Return [x, y] of the center of cell containing provided text 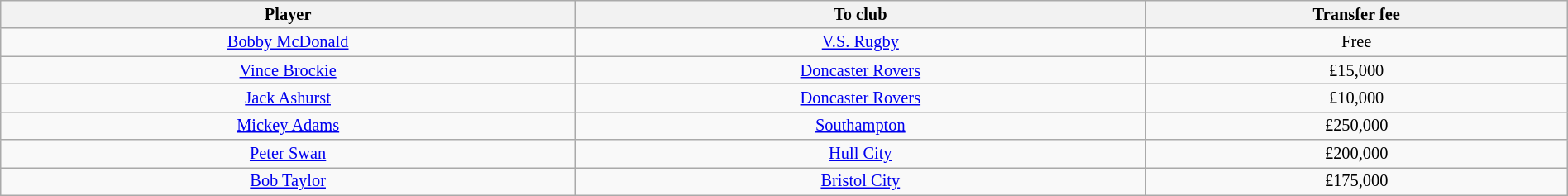
Bob Taylor [288, 181]
Transfer fee [1356, 14]
£175,000 [1356, 181]
Jack Ashurst [288, 98]
£200,000 [1356, 154]
Southampton [861, 126]
V.S. Rugby [861, 42]
Vince Brockie [288, 70]
Peter Swan [288, 154]
Bobby McDonald [288, 42]
£250,000 [1356, 126]
£10,000 [1356, 98]
To club [861, 14]
Bristol City [861, 181]
Hull City [861, 154]
Mickey Adams [288, 126]
£15,000 [1356, 70]
Free [1356, 42]
Player [288, 14]
